For the text-containing cell, return its midpoint in [x, y] coordinate format. 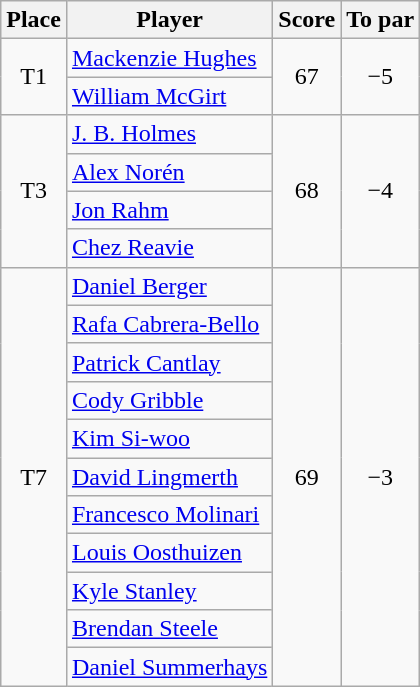
−3 [380, 476]
T1 [34, 77]
Chez Reavie [169, 248]
Kyle Stanley [169, 591]
69 [307, 476]
T7 [34, 476]
T3 [34, 191]
Kim Si-woo [169, 438]
−4 [380, 191]
Francesco Molinari [169, 515]
Patrick Cantlay [169, 362]
David Lingmerth [169, 477]
67 [307, 77]
Jon Rahm [169, 210]
Mackenzie Hughes [169, 58]
−5 [380, 77]
Place [34, 20]
Louis Oosthuizen [169, 553]
J. B. Holmes [169, 134]
To par [380, 20]
Score [307, 20]
Cody Gribble [169, 400]
Daniel Summerhays [169, 667]
Daniel Berger [169, 286]
William McGirt [169, 96]
Rafa Cabrera-Bello [169, 324]
Brendan Steele [169, 629]
Player [169, 20]
Alex Norén [169, 172]
68 [307, 191]
